Identify which cell holds the provided text, then report its (x, y) central coordinate. 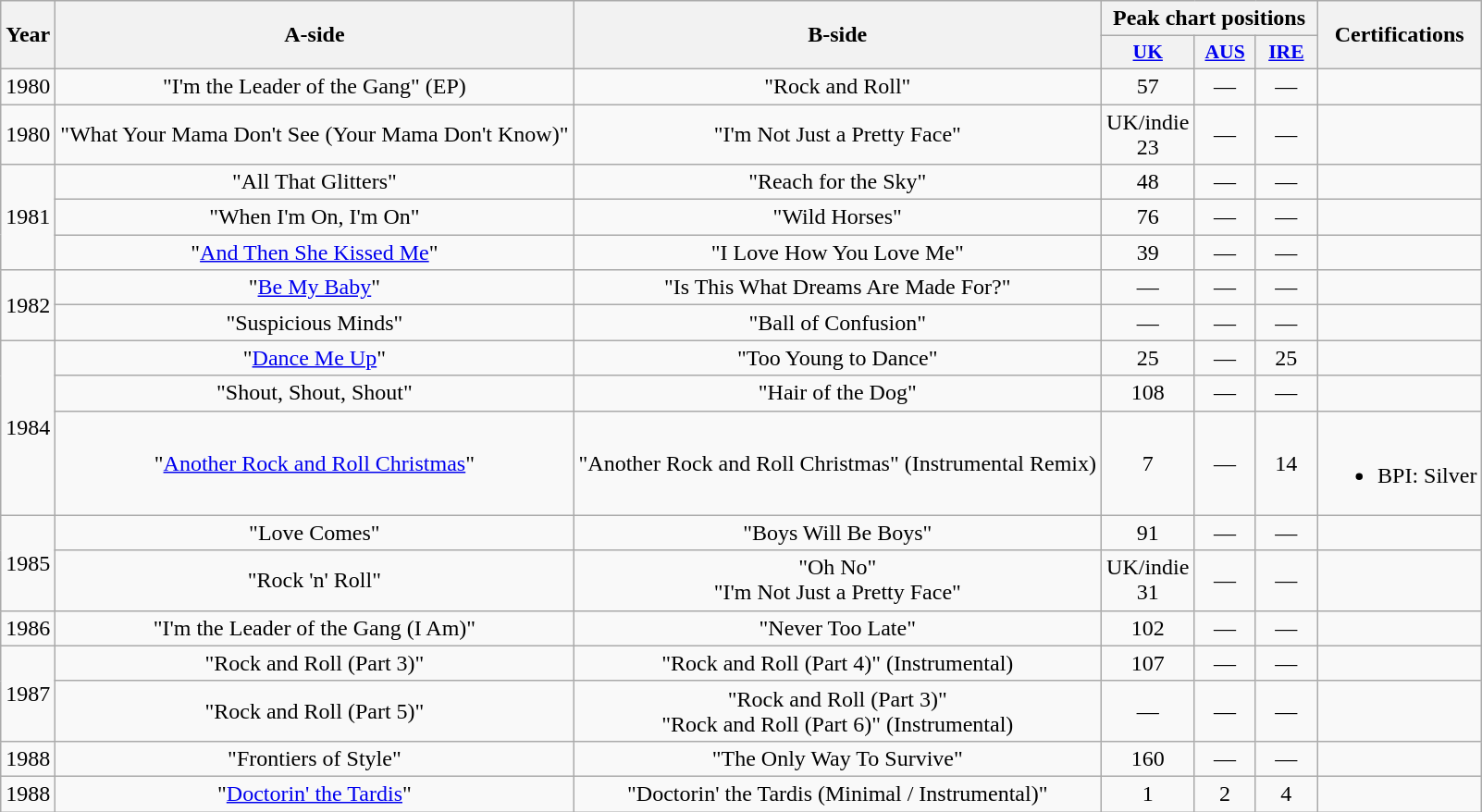
"Frontiers of Style" (315, 758)
"Another Rock and Roll Christmas" (Instrumental Remix) (838, 462)
"Boys Will Be Boys" (838, 533)
57 (1148, 86)
"Rock and Roll" (838, 86)
"And Then She Kissed Me" (315, 252)
Peak chart positions (1210, 18)
"The Only Way To Survive" (838, 758)
"Rock and Roll (Part 3)" (315, 663)
UK/indie 23 (1148, 133)
B-side (838, 35)
"Love Comes" (315, 533)
14 (1286, 462)
4 (1286, 794)
108 (1148, 393)
"Doctorin' the Tardis (Minimal / Instrumental)" (838, 794)
"When I'm On, I'm On" (315, 217)
IRE (1286, 53)
107 (1148, 663)
UK (1148, 53)
"Be My Baby" (315, 288)
"Rock 'n' Roll" (315, 581)
"Ball of Confusion" (838, 323)
"Wild Horses" (838, 217)
1985 (28, 562)
"Oh No" "I'm Not Just a Pretty Face" (838, 581)
"All That Glitters" (315, 182)
"Rock and Roll (Part 4)" (Instrumental) (838, 663)
1986 (28, 628)
BPI: Silver (1400, 462)
Certifications (1400, 35)
"Doctorin' the Tardis" (315, 794)
76 (1148, 217)
AUS (1225, 53)
"I Love How You Love Me" (838, 252)
91 (1148, 533)
102 (1148, 628)
7 (1148, 462)
"I'm the Leader of the Gang (I Am)" (315, 628)
48 (1148, 182)
160 (1148, 758)
A-side (315, 35)
1984 (28, 427)
"Dance Me Up" (315, 358)
1987 (28, 694)
1982 (28, 305)
"Another Rock and Roll Christmas" (315, 462)
"Suspicious Minds" (315, 323)
"I'm the Leader of the Gang" (EP) (315, 86)
2 (1225, 794)
"Reach for the Sky" (838, 182)
1981 (28, 217)
"Is This What Dreams Are Made For?" (838, 288)
UK/indie 31 (1148, 581)
"Too Young to Dance" (838, 358)
"Never Too Late" (838, 628)
"What Your Mama Don't See (Your Mama Don't Know)" (315, 133)
"Shout, Shout, Shout" (315, 393)
1 (1148, 794)
Year (28, 35)
"Hair of the Dog" (838, 393)
39 (1148, 252)
"I'm Not Just a Pretty Face" (838, 133)
"Rock and Roll (Part 3)" "Rock and Roll (Part 6)" (Instrumental) (838, 710)
"Rock and Roll (Part 5)" (315, 710)
